Find where the given text appears and provide that cell's center as [x, y] coordinate. 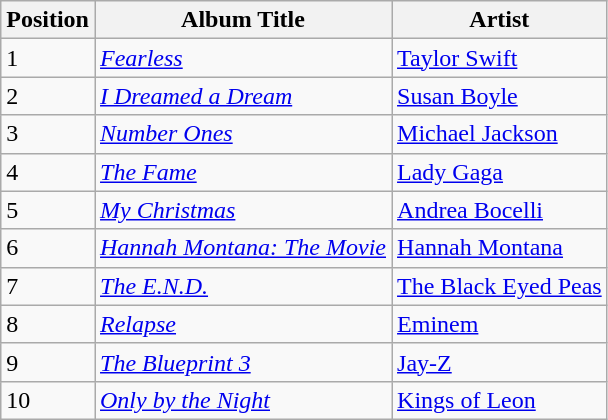
9 [48, 362]
Only by the Night [242, 400]
Eminem [500, 324]
Andrea Bocelli [500, 210]
Jay-Z [500, 362]
Number Ones [242, 134]
Hannah Montana: The Movie [242, 248]
Position [48, 20]
6 [48, 248]
Album Title [242, 20]
Taylor Swift [500, 58]
The Fame [242, 172]
5 [48, 210]
Fearless [242, 58]
2 [48, 96]
10 [48, 400]
I Dreamed a Dream [242, 96]
Susan Boyle [500, 96]
My Christmas [242, 210]
3 [48, 134]
The E.N.D. [242, 286]
Kings of Leon [500, 400]
The Black Eyed Peas [500, 286]
Michael Jackson [500, 134]
1 [48, 58]
4 [48, 172]
Artist [500, 20]
The Blueprint 3 [242, 362]
Lady Gaga [500, 172]
Relapse [242, 324]
8 [48, 324]
7 [48, 286]
Hannah Montana [500, 248]
